For the text-containing cell, return its midpoint in [x, y] coordinate format. 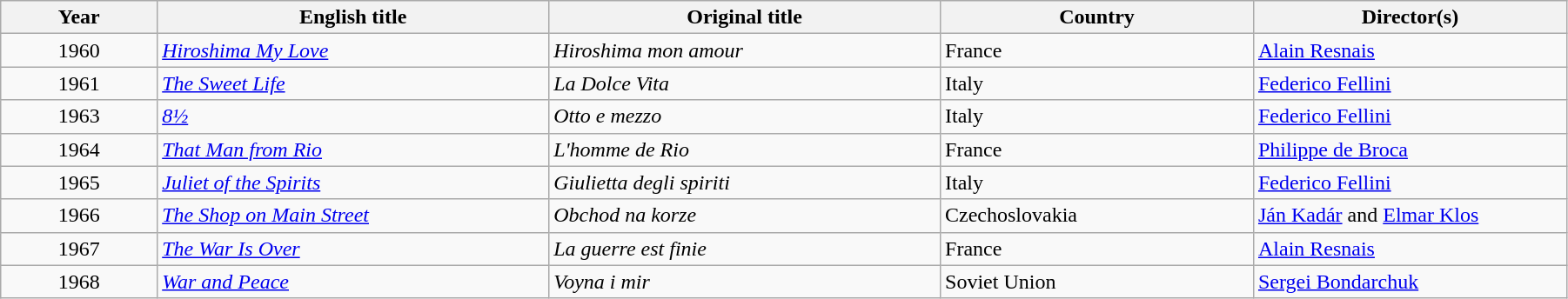
The Sweet Life [353, 83]
Philippe de Broca [1410, 149]
Country [1097, 17]
1968 [79, 282]
Original title [745, 17]
Giulietta degli spiriti [745, 183]
1967 [79, 249]
Year [79, 17]
Hiroshima My Love [353, 50]
Obchod na korze [745, 216]
1966 [79, 216]
L'homme de Rio [745, 149]
1965 [79, 183]
Otto e mezzo [745, 116]
The War Is Over [353, 249]
8½ [353, 116]
The Shop on Main Street [353, 216]
Sergei Bondarchuk [1410, 282]
1960 [79, 50]
1963 [79, 116]
Voyna i mir [745, 282]
La guerre est finie [745, 249]
Director(s) [1410, 17]
1964 [79, 149]
That Man from Rio [353, 149]
1961 [79, 83]
English title [353, 17]
Hiroshima mon amour [745, 50]
Juliet of the Spirits [353, 183]
Ján Kadár and Elmar Klos [1410, 216]
Czechoslovakia [1097, 216]
War and Peace [353, 282]
Soviet Union [1097, 282]
La Dolce Vita [745, 83]
